Return the [X, Y] coordinate for the center point of the cell that contains the specified text.  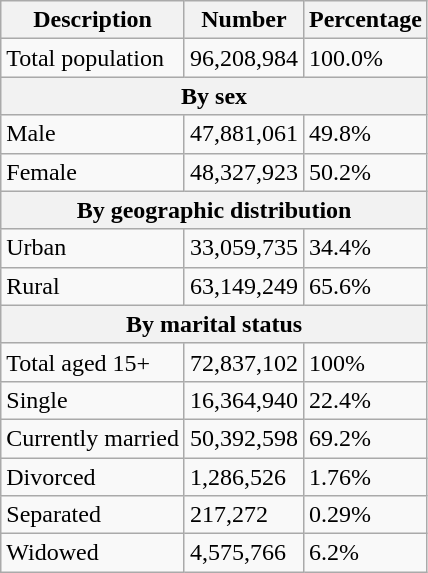
50,392,598 [244, 438]
0.29% [365, 515]
Number [244, 20]
48,327,923 [244, 172]
Percentage [365, 20]
47,881,061 [244, 134]
100.0% [365, 58]
Separated [93, 515]
Total aged 15+ [93, 362]
49.8% [365, 134]
96,208,984 [244, 58]
Male [93, 134]
50.2% [365, 172]
6.2% [365, 553]
69.2% [365, 438]
By marital status [214, 324]
By sex [214, 96]
Female [93, 172]
33,059,735 [244, 248]
22.4% [365, 400]
1,286,526 [244, 477]
72,837,102 [244, 362]
16,364,940 [244, 400]
Divorced [93, 477]
Rural [93, 286]
Widowed [93, 553]
Description [93, 20]
65.6% [365, 286]
34.4% [365, 248]
217,272 [244, 515]
By geographic distribution [214, 210]
Currently married [93, 438]
4,575,766 [244, 553]
Single [93, 400]
100% [365, 362]
Urban [93, 248]
Total population [93, 58]
63,149,249 [244, 286]
1.76% [365, 477]
